For the text-containing cell, return its midpoint in [x, y] coordinate format. 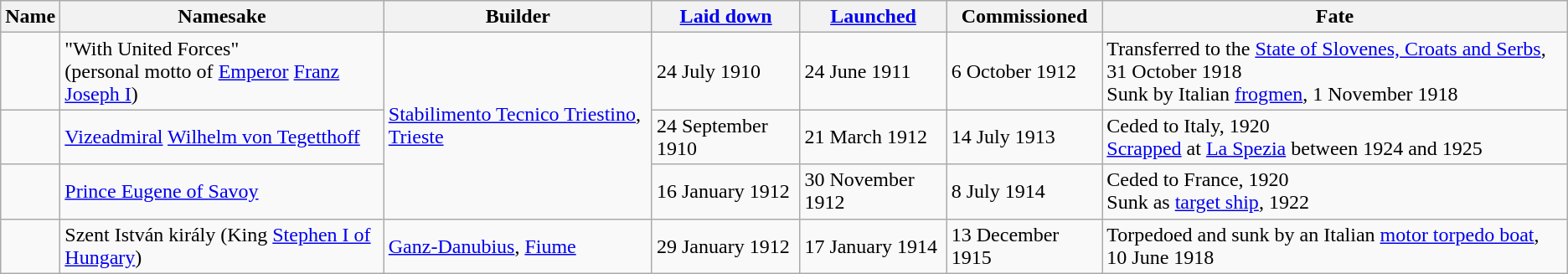
24 July 1910 [725, 71]
Szent István király (King Stephen I of Hungary) [222, 246]
Launched [873, 17]
Ceded to Italy, 1920Scrapped at La Spezia between 1924 and 1925 [1335, 137]
24 September 1910 [725, 137]
Torpedoed and sunk by an Italian motor torpedo boat, 10 June 1918 [1335, 246]
29 January 1912 [725, 246]
Prince Eugene of Savoy [222, 191]
"With United Forces"(personal motto of Emperor Franz Joseph I) [222, 71]
30 November 1912 [873, 191]
Builder [518, 17]
Ceded to France, 1920Sunk as target ship, 1922 [1335, 191]
24 June 1911 [873, 71]
Fate [1335, 17]
Laid down [725, 17]
Name [30, 17]
Stabilimento Tecnico Triestino, Trieste [518, 126]
6 October 1912 [1024, 71]
16 January 1912 [725, 191]
Vizeadmiral Wilhelm von Tegetthoff [222, 137]
14 July 1913 [1024, 137]
17 January 1914 [873, 246]
Transferred to the State of Slovenes, Croats and Serbs, 31 October 1918Sunk by Italian frogmen, 1 November 1918 [1335, 71]
Namesake [222, 17]
8 July 1914 [1024, 191]
Ganz-Danubius, Fiume [518, 246]
13 December 1915 [1024, 246]
Commissioned [1024, 17]
21 March 1912 [873, 137]
